Extract the [X, Y] coordinate from the center of the cell holding the provided text.  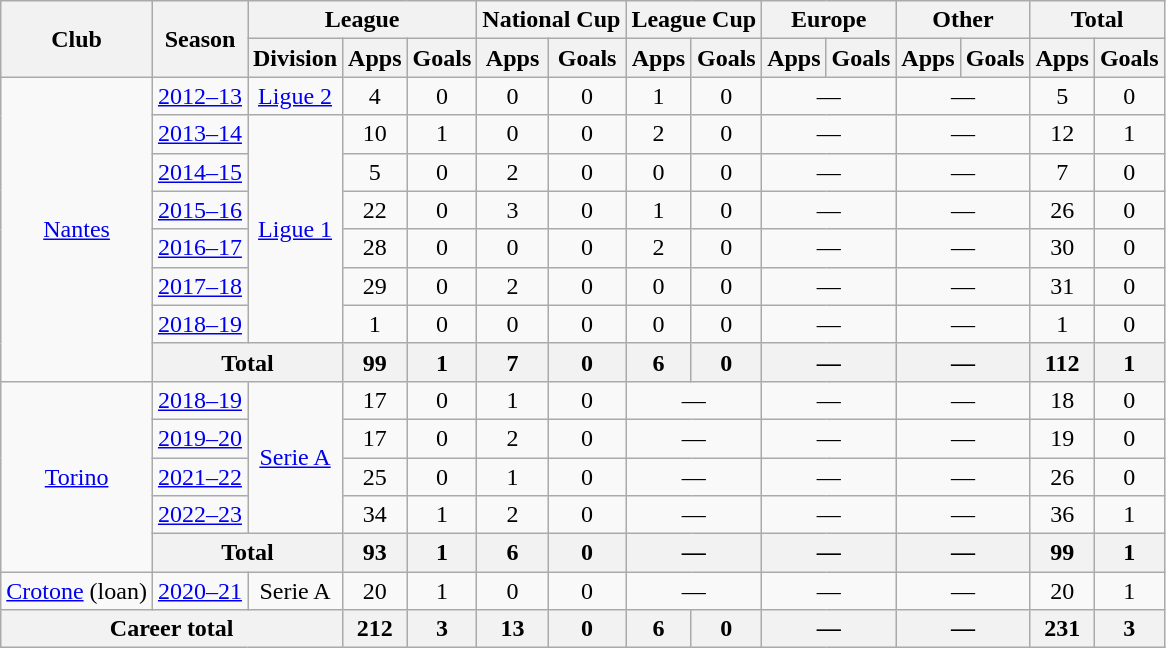
Division [296, 58]
Crotone (loan) [77, 591]
36 [1062, 515]
Club [77, 39]
2021–22 [200, 477]
10 [375, 134]
4 [375, 96]
22 [375, 210]
212 [375, 629]
Torino [77, 476]
2017–18 [200, 286]
2020–21 [200, 591]
231 [1062, 629]
2013–14 [200, 134]
112 [1062, 362]
2012–13 [200, 96]
Season [200, 39]
Nantes [77, 229]
13 [513, 629]
Ligue 2 [296, 96]
25 [375, 477]
2019–20 [200, 438]
2014–15 [200, 172]
Career total [172, 629]
19 [1062, 438]
League Cup [694, 20]
18 [1062, 400]
2015–16 [200, 210]
29 [375, 286]
2016–17 [200, 248]
Other [963, 20]
2022–23 [200, 515]
League [362, 20]
12 [1062, 134]
30 [1062, 248]
34 [375, 515]
31 [1062, 286]
National Cup [552, 20]
93 [375, 553]
Ligue 1 [296, 229]
Europe [829, 20]
28 [375, 248]
